Find where the given text appears and provide that cell's center as (X, Y) coordinate. 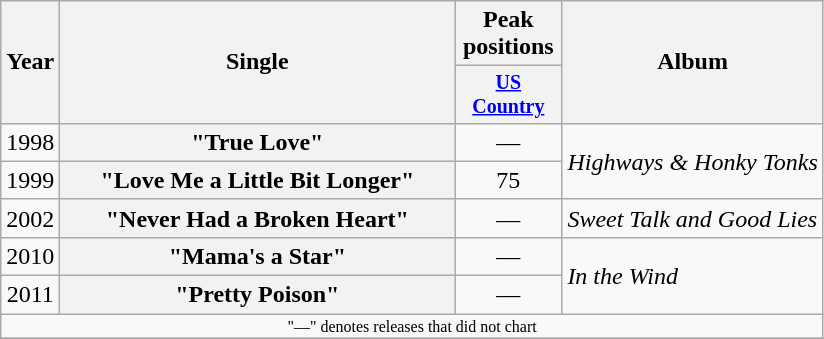
Single (258, 62)
US Country (508, 94)
1999 (30, 180)
"Mama's a Star" (258, 256)
2010 (30, 256)
"True Love" (258, 142)
"Love Me a Little Bit Longer" (258, 180)
"Never Had a Broken Heart" (258, 218)
1998 (30, 142)
Peak positions (508, 34)
2011 (30, 295)
2002 (30, 218)
In the Wind (693, 275)
75 (508, 180)
Sweet Talk and Good Lies (693, 218)
"—" denotes releases that did not chart (412, 326)
Year (30, 62)
"Pretty Poison" (258, 295)
Highways & Honky Tonks (693, 161)
Album (693, 62)
